Locate the cell with the specified text and output its (x, y) center coordinate. 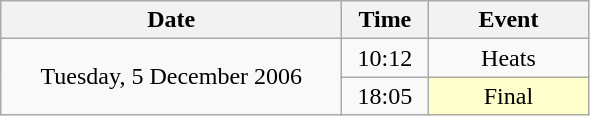
Tuesday, 5 December 2006 (172, 77)
Event (508, 20)
Time (385, 20)
10:12 (385, 58)
Date (172, 20)
Heats (508, 58)
18:05 (385, 96)
Final (508, 96)
